Capture the cell that displays the provided text and extract its (X, Y) central coordinate. 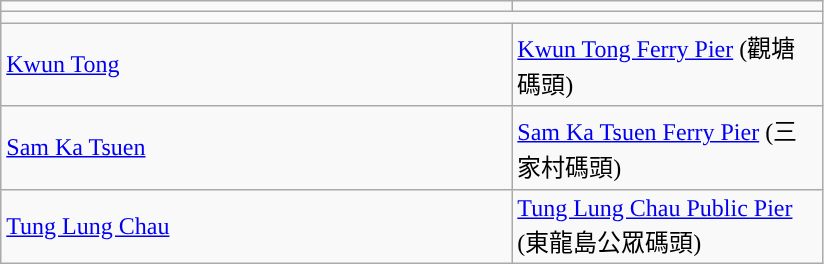
Tung Lung Chau Public Pier (東龍島公眾碼頭) (668, 226)
Kwun Tong (256, 64)
Tung Lung Chau (256, 226)
Kwun Tong Ferry Pier (觀塘碼頭) (668, 64)
Sam Ka Tsuen (256, 148)
Sam Ka Tsuen Ferry Pier (三家村碼頭) (668, 148)
